Find where the given text appears and provide that cell's center as (x, y) coordinate. 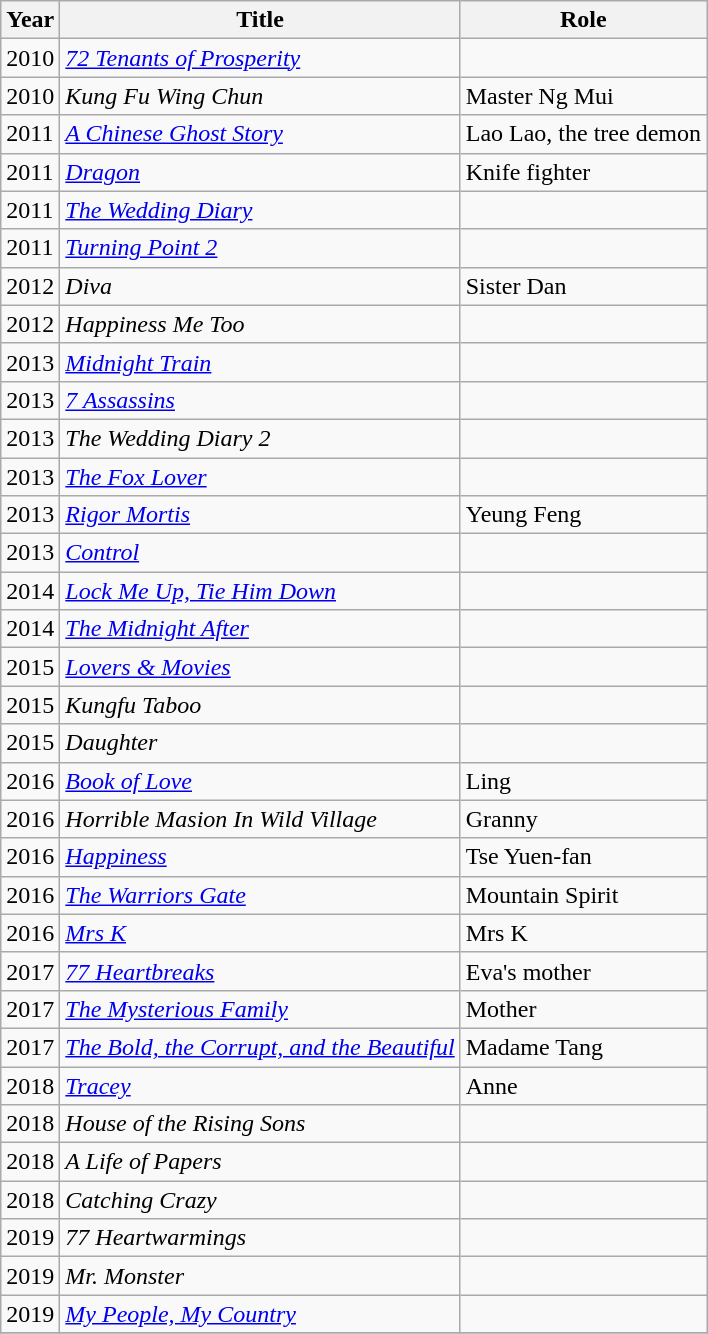
77 Heartwarmings (260, 1238)
Daughter (260, 743)
Kungfu Taboo (260, 705)
Control (260, 553)
Midnight Train (260, 362)
72 Tenants of Prosperity (260, 58)
A Chinese Ghost Story (260, 134)
Tse Yuen-fan (583, 857)
Catching Crazy (260, 1200)
Happiness (260, 857)
Mr. Monster (260, 1276)
Diva (260, 286)
The Midnight After (260, 629)
The Mysterious Family (260, 1009)
My People, My Country (260, 1314)
Yeung Feng (583, 515)
The Wedding Diary 2 (260, 438)
Knife fighter (583, 172)
Sister Dan (583, 286)
Title (260, 20)
Book of Love (260, 781)
77 Heartbreaks (260, 971)
The Fox Lover (260, 477)
7 Assassins (260, 400)
Role (583, 20)
Rigor Mortis (260, 515)
Mountain Spirit (583, 895)
The Bold, the Corrupt, and the Beautiful (260, 1047)
Madame Tang (583, 1047)
Anne (583, 1085)
Tracey (260, 1085)
A Life of Papers (260, 1162)
The Wedding Diary (260, 210)
Mother (583, 1009)
Turning Point 2 (260, 248)
Year (30, 20)
Ling (583, 781)
Dragon (260, 172)
Kung Fu Wing Chun (260, 96)
Eva's mother (583, 971)
Master Ng Mui (583, 96)
House of the Rising Sons (260, 1124)
Granny (583, 819)
The Warriors Gate (260, 895)
Horrible Masion In Wild Village (260, 819)
Lovers & Movies (260, 667)
Happiness Me Too (260, 324)
Lock Me Up, Tie Him Down (260, 591)
Lao Lao, the tree demon (583, 134)
